Detect which cell encompasses the target text, then output its [x, y] center coordinate. 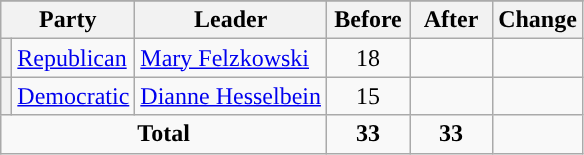
Mary Felzkowski [231, 58]
18 [368, 58]
After [452, 20]
Before [368, 20]
Change [538, 20]
Total [164, 134]
Party [68, 20]
Democratic [74, 96]
Dianne Hesselbein [231, 96]
15 [368, 96]
Republican [74, 58]
Leader [231, 20]
